Locate the cell with the specified text and output its [X, Y] center coordinate. 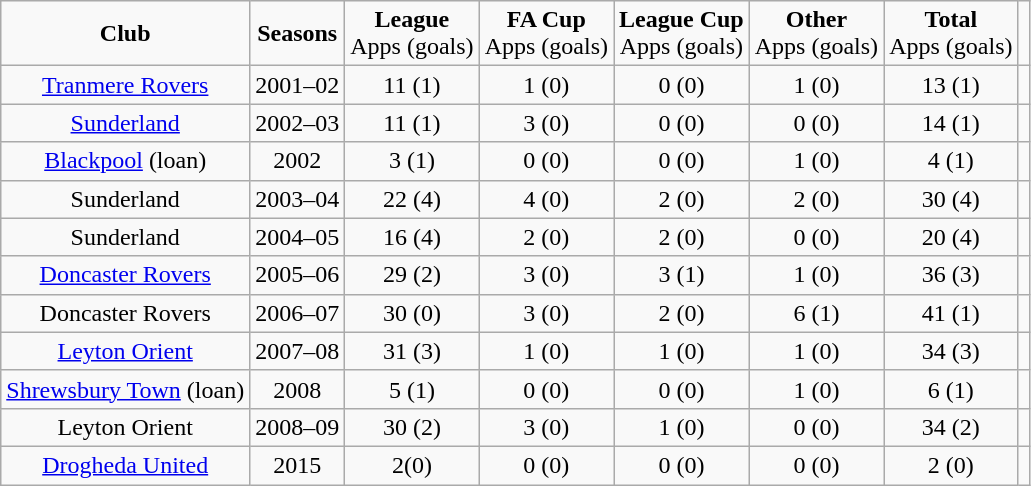
29 (2) [412, 275]
2008 [298, 389]
2003–04 [298, 199]
2002 [298, 161]
FA CupApps (goals) [546, 34]
36 (3) [951, 275]
Seasons [298, 34]
Shrewsbury Town (loan) [126, 389]
Club [126, 34]
2007–08 [298, 351]
14 (1) [951, 123]
OtherApps (goals) [816, 34]
2001–02 [298, 85]
30 (0) [412, 313]
4 (1) [951, 161]
13 (1) [951, 85]
2(0) [412, 465]
31 (3) [412, 351]
41 (1) [951, 313]
4 (0) [546, 199]
2015 [298, 465]
Tranmere Rovers [126, 85]
2004–05 [298, 237]
34 (3) [951, 351]
2005–06 [298, 275]
Drogheda United [126, 465]
LeagueApps (goals) [412, 34]
34 (2) [951, 427]
League CupApps (goals) [682, 34]
Blackpool (loan) [126, 161]
30 (2) [412, 427]
2002–03 [298, 123]
16 (4) [412, 237]
2008–09 [298, 427]
TotalApps (goals) [951, 34]
22 (4) [412, 199]
30 (4) [951, 199]
20 (4) [951, 237]
2006–07 [298, 313]
5 (1) [412, 389]
